Search for the cell housing the specified text and yield its [X, Y] center coordinate. 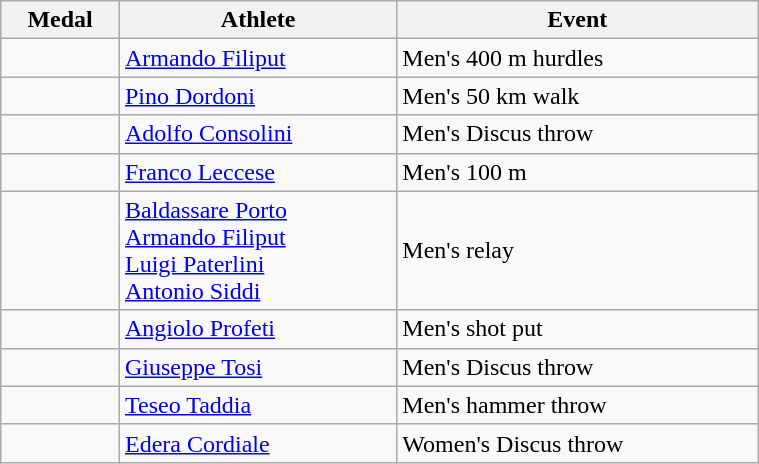
Angiolo Profeti [258, 329]
Giuseppe Tosi [258, 367]
Baldassare Porto Armando Filiput Luigi Paterlini Antonio Siddi [258, 250]
Edera Cordiale [258, 443]
Men's hammer throw [578, 405]
Men's relay [578, 250]
Medal [60, 20]
Women's Discus throw [578, 443]
Men's shot put [578, 329]
Armando Filiput [258, 58]
Men's 100 m [578, 172]
Men's 50 km walk [578, 96]
Teseo Taddia [258, 405]
Athlete [258, 20]
Franco Leccese [258, 172]
Event [578, 20]
Men's 400 m hurdles [578, 58]
Adolfo Consolini [258, 134]
Pino Dordoni [258, 96]
